Identify which cell holds the provided text, then report its [x, y] central coordinate. 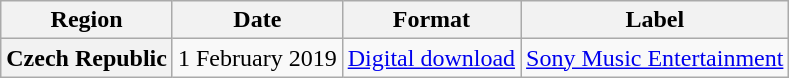
Format [431, 20]
Czech Republic [87, 58]
Date [257, 20]
1 February 2019 [257, 58]
Region [87, 20]
Digital download [431, 58]
Sony Music Entertainment [655, 58]
Label [655, 20]
